Find where the given text appears and provide that cell's center as [X, Y] coordinate. 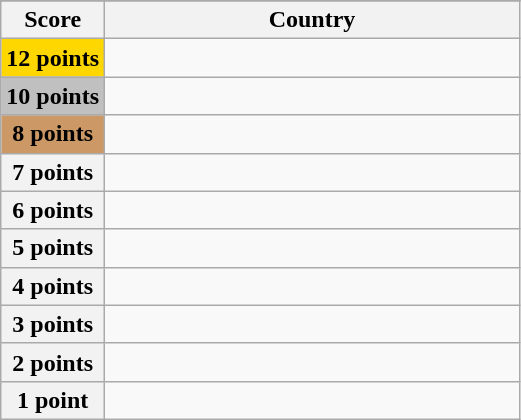
6 points [53, 210]
Score [53, 20]
4 points [53, 286]
3 points [53, 324]
12 points [53, 58]
1 point [53, 400]
10 points [53, 96]
2 points [53, 362]
7 points [53, 172]
5 points [53, 248]
Country [312, 20]
8 points [53, 134]
